Locate the cell with the specified text and output its (x, y) center coordinate. 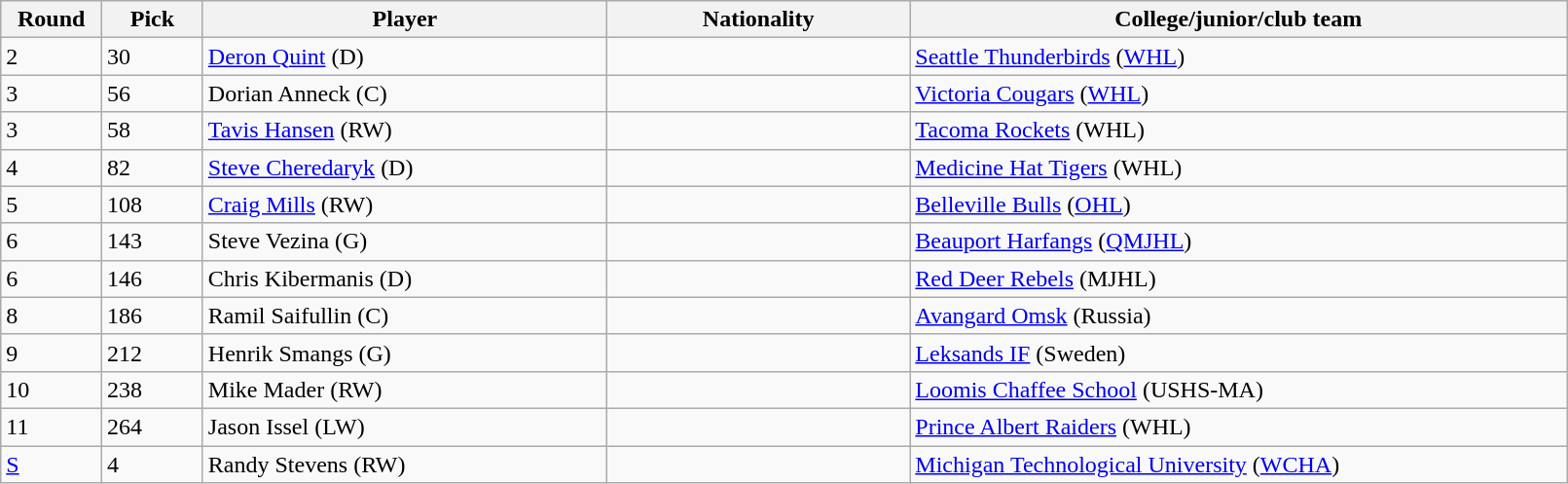
Ramil Saifullin (C) (405, 316)
10 (52, 390)
58 (153, 130)
Michigan Technological University (WCHA) (1238, 465)
Steve Cheredaryk (D) (405, 168)
143 (153, 242)
Dorian Anneck (C) (405, 93)
Seattle Thunderbirds (WHL) (1238, 56)
Chris Kibermanis (D) (405, 279)
Belleville Bulls (OHL) (1238, 205)
Steve Vezina (G) (405, 242)
Medicine Hat Tigers (WHL) (1238, 168)
212 (153, 353)
5 (52, 205)
Tacoma Rockets (WHL) (1238, 130)
2 (52, 56)
Craig Mills (RW) (405, 205)
Nationality (757, 19)
Prince Albert Raiders (WHL) (1238, 427)
Player (405, 19)
56 (153, 93)
186 (153, 316)
College/junior/club team (1238, 19)
30 (153, 56)
Deron Quint (D) (405, 56)
108 (153, 205)
Victoria Cougars (WHL) (1238, 93)
82 (153, 168)
Red Deer Rebels (MJHL) (1238, 279)
Tavis Hansen (RW) (405, 130)
Leksands IF (Sweden) (1238, 353)
11 (52, 427)
Round (52, 19)
Avangard Omsk (Russia) (1238, 316)
146 (153, 279)
Mike Mader (RW) (405, 390)
Henrik Smangs (G) (405, 353)
Beauport Harfangs (QMJHL) (1238, 242)
Pick (153, 19)
Jason Issel (LW) (405, 427)
S (52, 465)
8 (52, 316)
Loomis Chaffee School (USHS-MA) (1238, 390)
9 (52, 353)
Randy Stevens (RW) (405, 465)
264 (153, 427)
238 (153, 390)
